Detect which cell encompasses the target text, then output its (X, Y) center coordinate. 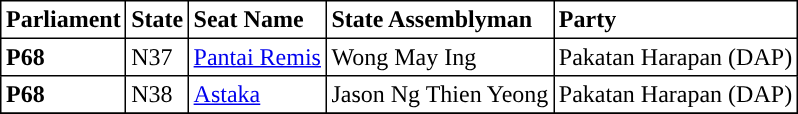
State (157, 20)
N37 (157, 57)
Parliament (64, 20)
N38 (157, 95)
Pantai Remis (257, 57)
State Assemblyman (440, 20)
Party (676, 20)
Wong May Ing (440, 57)
Astaka (257, 95)
Jason Ng Thien Yeong (440, 95)
Seat Name (257, 20)
